Identify which cell holds the provided text, then report its (x, y) central coordinate. 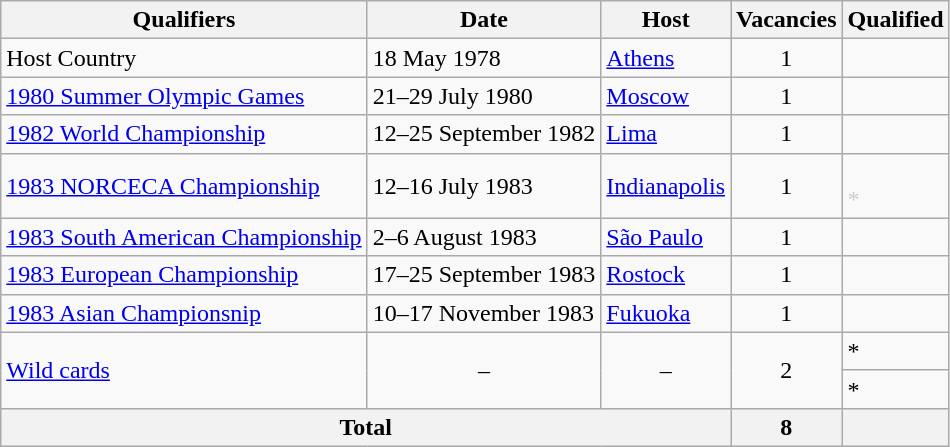
Wild cards (184, 370)
São Paulo (666, 237)
Date (484, 20)
Rostock (666, 275)
10–17 November 1983 (484, 313)
1983 European Championship (184, 275)
Host Country (184, 58)
Indianapolis (666, 186)
18 May 1978 (484, 58)
12–16 July 1983 (484, 186)
Vacancies (787, 20)
Athens (666, 58)
1983 Asian Championsnip (184, 313)
1980 Summer Olympic Games (184, 96)
Host (666, 20)
1983 NORCECA Championship (184, 186)
Qualified (896, 20)
21–29 July 1980 (484, 96)
Qualifiers (184, 20)
2–6 August 1983 (484, 237)
Lima (666, 134)
Total (366, 427)
1983 South American Championship (184, 237)
Moscow (666, 96)
8 (787, 427)
17–25 September 1983 (484, 275)
12–25 September 1982 (484, 134)
1982 World Championship (184, 134)
2 (787, 370)
Fukuoka (666, 313)
